Detect which cell encompasses the target text, then output its [X, Y] center coordinate. 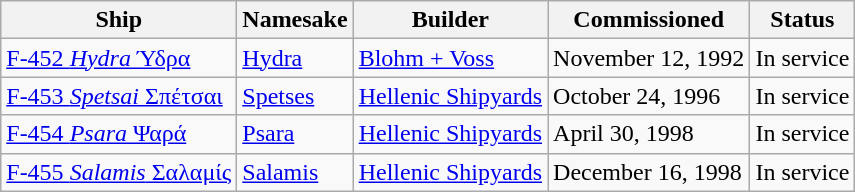
Namesake [295, 20]
F-452 Hydra Ύδρα [119, 58]
Hydra [295, 58]
Salamis [295, 172]
F-454 Psara Ψαρά [119, 134]
Blohm + Voss [450, 58]
Spetses [295, 96]
April 30, 1998 [649, 134]
December 16, 1998 [649, 172]
October 24, 1996 [649, 96]
Builder [450, 20]
F-455 Salamis Σαλαμίς [119, 172]
F-453 Spetsai Σπέτσαι [119, 96]
November 12, 1992 [649, 58]
Ship [119, 20]
Status [802, 20]
Commissioned [649, 20]
Psara [295, 134]
